Identify which cell holds the provided text, then report its (X, Y) central coordinate. 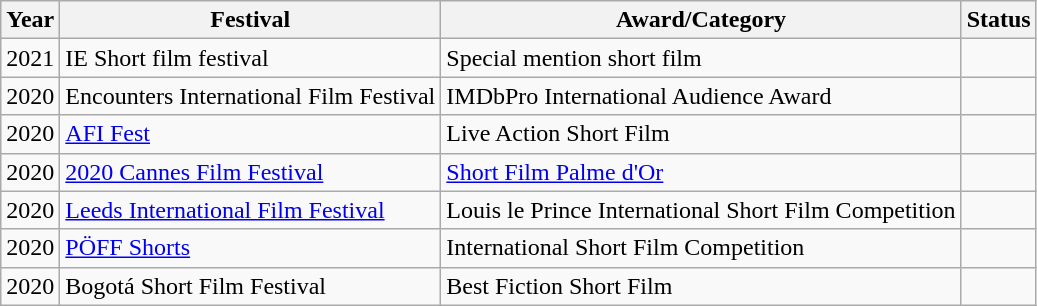
Festival (250, 20)
Louis le Prince International Short Film Competition (701, 210)
Award/Category (701, 20)
IMDbPro International Audience Award (701, 96)
Special mention short film (701, 58)
PÖFF Shorts (250, 248)
Encounters International Film Festival (250, 96)
Bogotá Short Film Festival (250, 286)
Status (998, 20)
2020 Cannes Film Festival (250, 172)
Year (30, 20)
Best Fiction Short Film (701, 286)
Short Film Palme d'Or (701, 172)
International Short Film Competition (701, 248)
AFI Fest (250, 134)
Live Action Short Film (701, 134)
IE Short film festival (250, 58)
Leeds International Film Festival (250, 210)
2021 (30, 58)
